For the text-containing cell, return its midpoint in [x, y] coordinate format. 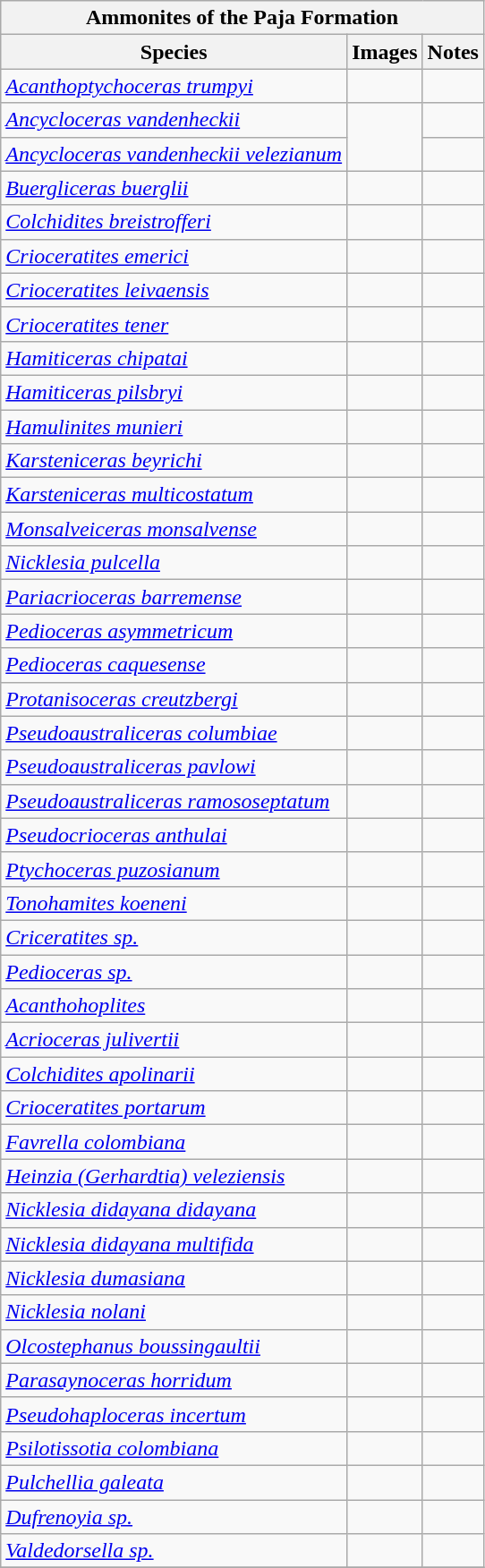
Pariacrioceras barremense [174, 597]
Pseudoaustraliceras columbiae [174, 733]
Acanthohoplites [174, 1006]
Pseudoaustraliceras ramososeptatum [174, 801]
Karsteniceras multicostatum [174, 495]
Tonohamites koeneni [174, 903]
Buergliceras buerglii [174, 188]
Notes [453, 52]
Colchidites breistrofferi [174, 222]
Hamiticeras pilsbryi [174, 392]
Pedioceras caquesense [174, 665]
Pedioceras asymmetricum [174, 631]
Ancycloceras vandenheckii velezianum [174, 154]
Pseudohaploceras incertum [174, 1414]
Karsteniceras beyrichi [174, 461]
Nicklesia dumasiana [174, 1278]
Pseudoaustraliceras pavlowi [174, 767]
Species [174, 52]
Crioceratites portarum [174, 1108]
Olcostephanus boussingaultii [174, 1346]
Pseudocrioceras anthulai [174, 835]
Monsalveiceras monsalvense [174, 529]
Ptychoceras puzosianum [174, 869]
Crioceratites leivaensis [174, 290]
Valdedorsella sp. [174, 1551]
Crioceratites tener [174, 324]
Nicklesia didayana didayana [174, 1210]
Acanthoptychoceras trumpyi [174, 86]
Protanisoceras creutzbergi [174, 699]
Heinzia (Gerhardtia) veleziensis [174, 1176]
Ammonites of the Paja Formation [242, 18]
Hamulinites munieri [174, 427]
Nicklesia pulcella [174, 563]
Crioceratites emerici [174, 256]
Nicklesia nolani [174, 1312]
Colchidites apolinarii [174, 1074]
Parasaynoceras horridum [174, 1380]
Dufrenoyia sp. [174, 1517]
Images [385, 52]
Favrella colombiana [174, 1142]
Ancycloceras vandenheckii [174, 120]
Pulchellia galeata [174, 1482]
Criceratites sp. [174, 937]
Nicklesia didayana multifida [174, 1244]
Psilotissotia colombiana [174, 1448]
Pedioceras sp. [174, 971]
Acrioceras julivertii [174, 1040]
Hamiticeras chipatai [174, 358]
